Locate the cell with the specified text and output its [x, y] center coordinate. 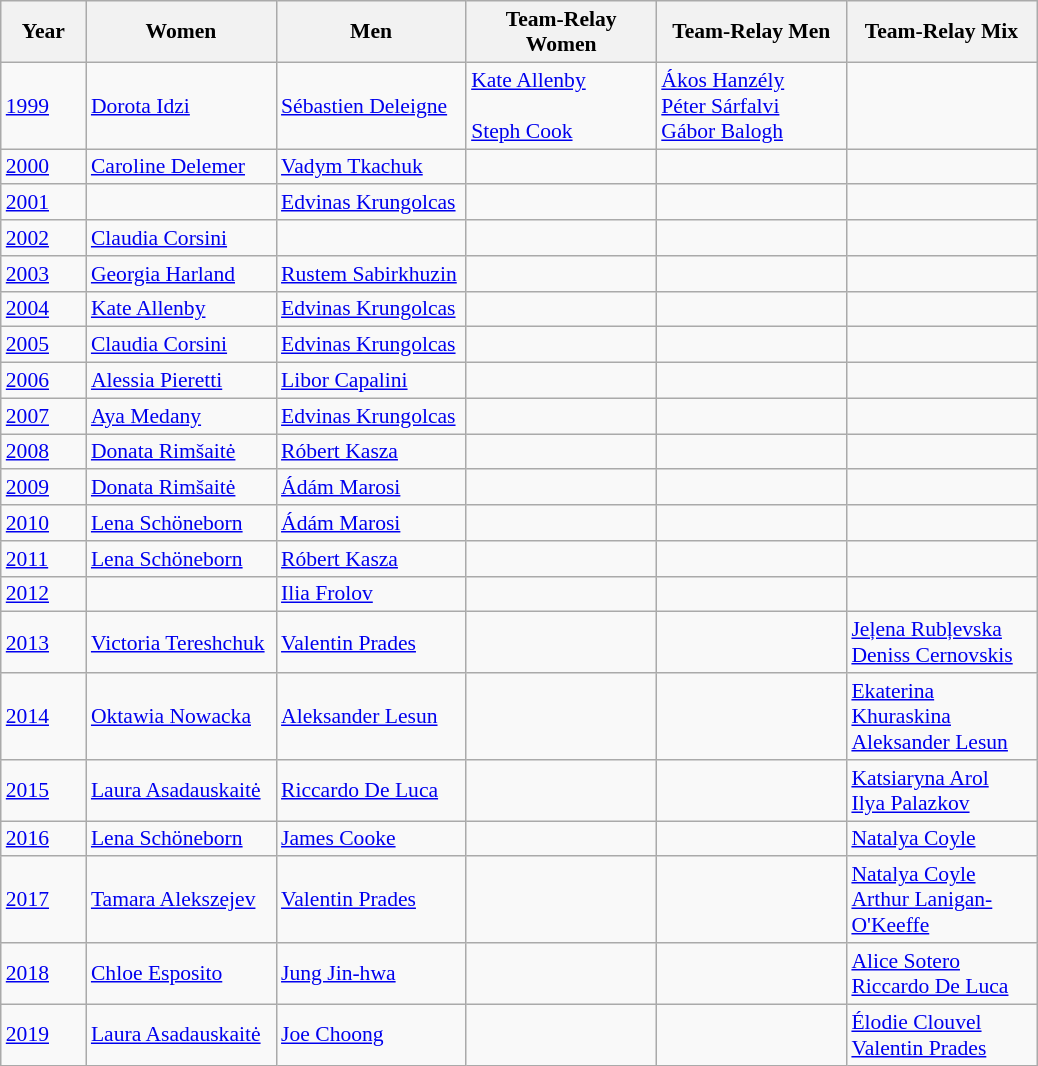
2016 [44, 839]
1999 [44, 106]
Natalya Coyle [941, 839]
Aleksander Lesun [371, 716]
Rustem Sabirkhuzin [371, 274]
2005 [44, 345]
2015 [44, 790]
2004 [44, 309]
2002 [44, 238]
2014 [44, 716]
Ekaterina Khuraskina Aleksander Lesun [941, 716]
Team-Relay Women [561, 32]
2017 [44, 900]
2010 [44, 523]
2006 [44, 381]
Jeļena Rubļevska Deniss Cernovskis [941, 642]
Caroline Delemer [181, 167]
Élodie Clouvel Valentin Prades [941, 1034]
Year [44, 32]
Aya Medany [181, 416]
Joe Choong [371, 1034]
Chloe Esposito [181, 974]
Ákos Hanzély Péter Sárfalvi Gábor Balogh [751, 106]
2001 [44, 203]
Men [371, 32]
Ilia Frolov [371, 594]
2011 [44, 559]
Sébastien Deleigne [371, 106]
2008 [44, 452]
2003 [44, 274]
2009 [44, 488]
2012 [44, 594]
Riccardo De Luca [371, 790]
Tamara Alekszejev [181, 900]
Alice Sotero Riccardo De Luca [941, 974]
Katsiaryna Arol Ilya Palazkov [941, 790]
Team-Relay Mix [941, 32]
Kate Allenby [181, 309]
Women [181, 32]
Georgia Harland [181, 274]
2019 [44, 1034]
Kate Allenby Steph Cook [561, 106]
Team-Relay Men [751, 32]
Alessia Pieretti [181, 381]
2007 [44, 416]
Oktawia Nowacka [181, 716]
2000 [44, 167]
Libor Capalini [371, 381]
Jung Jin-hwa [371, 974]
Natalya Coyle Arthur Lanigan-O'Keeffe [941, 900]
James Cooke [371, 839]
Dorota Idzi [181, 106]
2013 [44, 642]
Victoria Tereshchuk [181, 642]
Vadym Tkachuk [371, 167]
2018 [44, 974]
